Pinpoint the cell where the given text exists, returning its (x, y) midpoint coordinate. 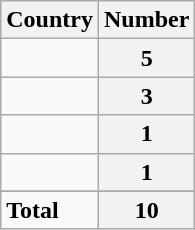
Country (50, 20)
Total (50, 210)
10 (146, 210)
3 (146, 96)
Number (146, 20)
5 (146, 58)
